Locate the cell with the specified text and output its (x, y) center coordinate. 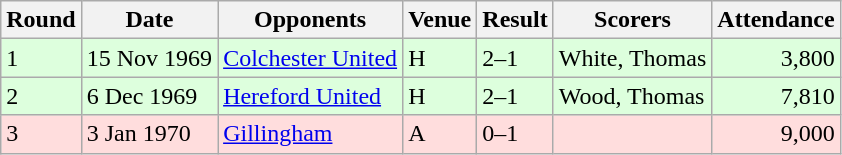
Result (515, 20)
1 (41, 58)
Attendance (776, 20)
0–1 (515, 134)
Wood, Thomas (632, 96)
Gillingham (310, 134)
Opponents (310, 20)
6 Dec 1969 (149, 96)
Venue (440, 20)
9,000 (776, 134)
Date (149, 20)
A (440, 134)
Round (41, 20)
Colchester United (310, 58)
White, Thomas (632, 58)
Hereford United (310, 96)
3,800 (776, 58)
Scorers (632, 20)
3 Jan 1970 (149, 134)
15 Nov 1969 (149, 58)
7,810 (776, 96)
3 (41, 134)
2 (41, 96)
